Locate the cell with the specified text and output its [X, Y] center coordinate. 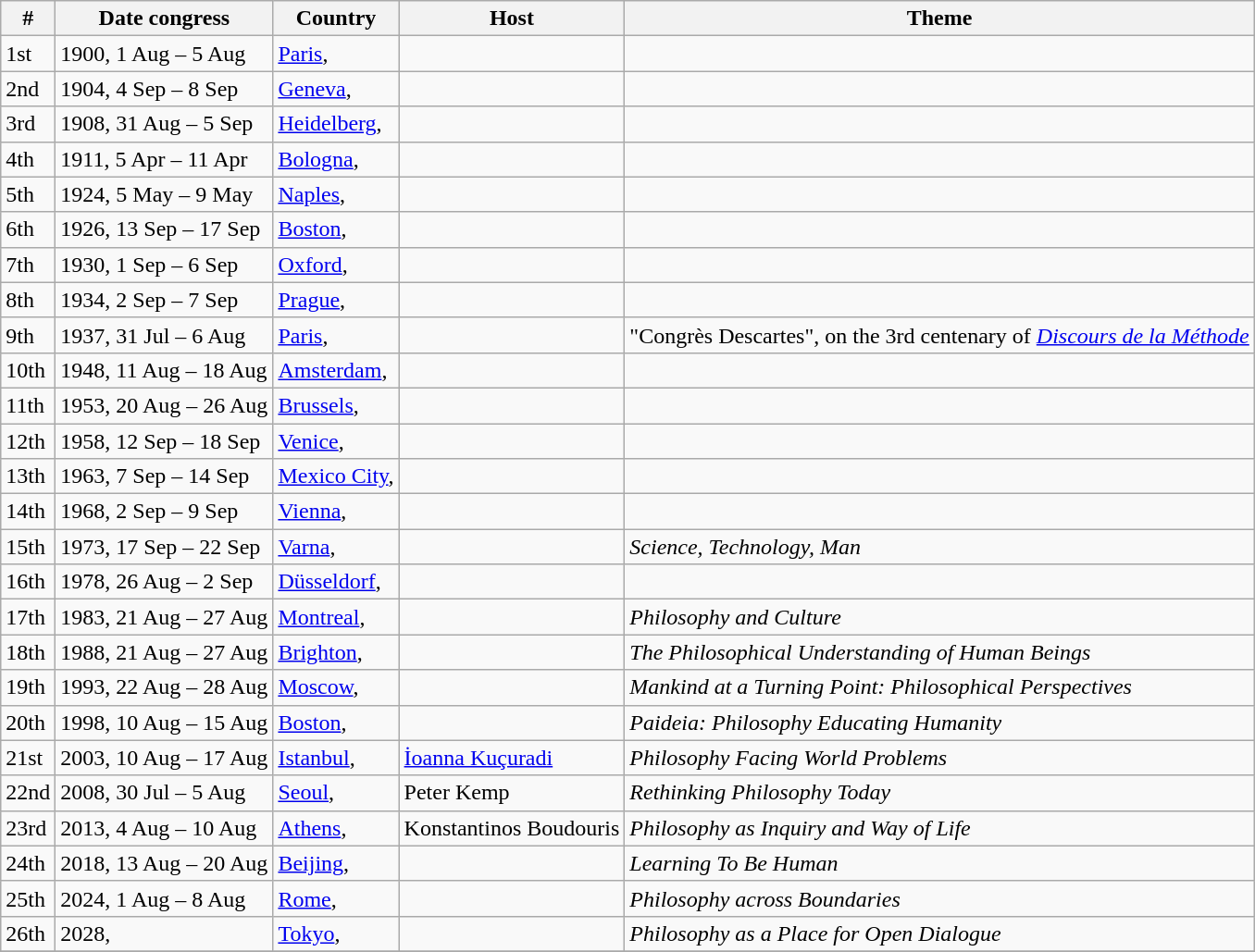
Geneva, [336, 89]
Science, Technology, Man [939, 547]
1930, 1 Sep – 6 Sep [165, 265]
Tokyo, [336, 933]
6th [28, 229]
1978, 26 Aug – 2 Sep [165, 582]
10th [28, 370]
Learning To Be Human [939, 863]
Philosophy as Inquiry and Way of Life [939, 828]
13th [28, 476]
21st [28, 758]
11th [28, 405]
23rd [28, 828]
16th [28, 582]
1968, 2 Sep – 9 Sep [165, 512]
Country [336, 19]
17th [28, 617]
2008, 30 Jul – 5 Aug [165, 793]
25th [28, 898]
1998, 10 Aug – 15 Aug [165, 723]
Amsterdam, [336, 370]
Seoul, [336, 793]
5th [28, 194]
2028, [165, 933]
Moscow, [336, 687]
19th [28, 687]
1904, 4 Sep – 8 Sep [165, 89]
Rome, [336, 898]
15th [28, 547]
1934, 2 Sep – 7 Sep [165, 300]
Beijing, [336, 863]
Philosophy across Boundaries [939, 898]
Konstantinos Boudouris [512, 828]
1911, 5 Apr – 11 Apr [165, 159]
Brighton, [336, 652]
1988, 21 Aug – 27 Aug [165, 652]
1983, 21 Aug – 27 Aug [165, 617]
2003, 10 Aug – 17 Aug [165, 758]
8th [28, 300]
1948, 11 Aug – 18 Aug [165, 370]
Naples, [336, 194]
22nd [28, 793]
Heidelberg, [336, 124]
2013, 4 Aug – 10 Aug [165, 828]
3rd [28, 124]
1st [28, 54]
1973, 17 Sep – 22 Sep [165, 547]
14th [28, 512]
12th [28, 441]
Host [512, 19]
Oxford, [336, 265]
Rethinking Philosophy Today [939, 793]
1926, 13 Sep – 17 Sep [165, 229]
Athens, [336, 828]
7th [28, 265]
Prague, [336, 300]
1953, 20 Aug – 26 Aug [165, 405]
1958, 12 Sep – 18 Sep [165, 441]
The Philosophical Understanding of Human Beings [939, 652]
24th [28, 863]
1963, 7 Sep – 14 Sep [165, 476]
Düsseldorf, [336, 582]
1924, 5 May – 9 May [165, 194]
4th [28, 159]
Varna, [336, 547]
1908, 31 Aug – 5 Sep [165, 124]
Venice, [336, 441]
20th [28, 723]
1993, 22 Aug – 28 Aug [165, 687]
26th [28, 933]
Philosophy as a Place for Open Dialogue [939, 933]
Philosophy Facing World Problems [939, 758]
# [28, 19]
9th [28, 335]
Mexico City, [336, 476]
Date congress [165, 19]
1937, 31 Jul – 6 Aug [165, 335]
"Congrès Descartes", on the 3rd centenary of Discours de la Méthode [939, 335]
Vienna, [336, 512]
18th [28, 652]
Istanbul, [336, 758]
1900, 1 Aug – 5 Aug [165, 54]
Mankind at a Turning Point: Philosophical Perspectives [939, 687]
2nd [28, 89]
Montreal, [336, 617]
Peter Kemp [512, 793]
Paideia: Philosophy Educating Humanity [939, 723]
Brussels, [336, 405]
2024, 1 Aug – 8 Aug [165, 898]
Bologna, [336, 159]
İoanna Kuçuradi [512, 758]
2018, 13 Aug – 20 Aug [165, 863]
Philosophy and Culture [939, 617]
Theme [939, 19]
